Scan for the cell matching the given text and deliver its [x, y] coordinate at center. 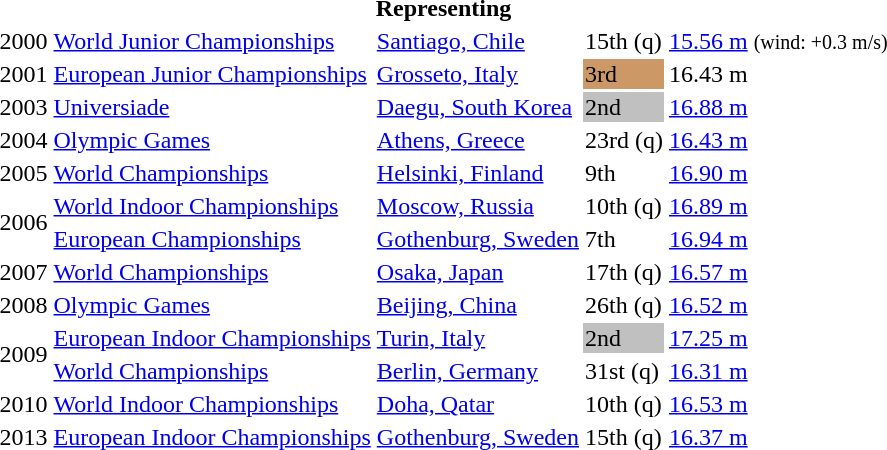
15th (q) [624, 41]
Helsinki, Finland [478, 173]
7th [624, 239]
17th (q) [624, 272]
Daegu, South Korea [478, 107]
European Championships [212, 239]
9th [624, 173]
3rd [624, 74]
Doha, Qatar [478, 404]
Turin, Italy [478, 338]
23rd (q) [624, 140]
European Junior Championships [212, 74]
Grosseto, Italy [478, 74]
Berlin, Germany [478, 371]
Beijing, China [478, 305]
Gothenburg, Sweden [478, 239]
Universiade [212, 107]
31st (q) [624, 371]
Osaka, Japan [478, 272]
Santiago, Chile [478, 41]
European Indoor Championships [212, 338]
26th (q) [624, 305]
Moscow, Russia [478, 206]
Athens, Greece [478, 140]
World Junior Championships [212, 41]
